Search for the cell housing the specified text and yield its (x, y) center coordinate. 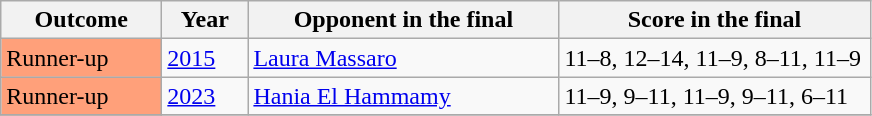
Outcome (82, 20)
Score in the final (714, 20)
Opponent in the final (404, 20)
11–9, 9–11, 11–9, 9–11, 6–11 (714, 96)
2023 (205, 96)
Hania El Hammamy (404, 96)
Year (205, 20)
11–8, 12–14, 11–9, 8–11, 11–9 (714, 58)
2015 (205, 58)
Laura Massaro (404, 58)
